Capture the cell that displays the provided text and extract its (X, Y) central coordinate. 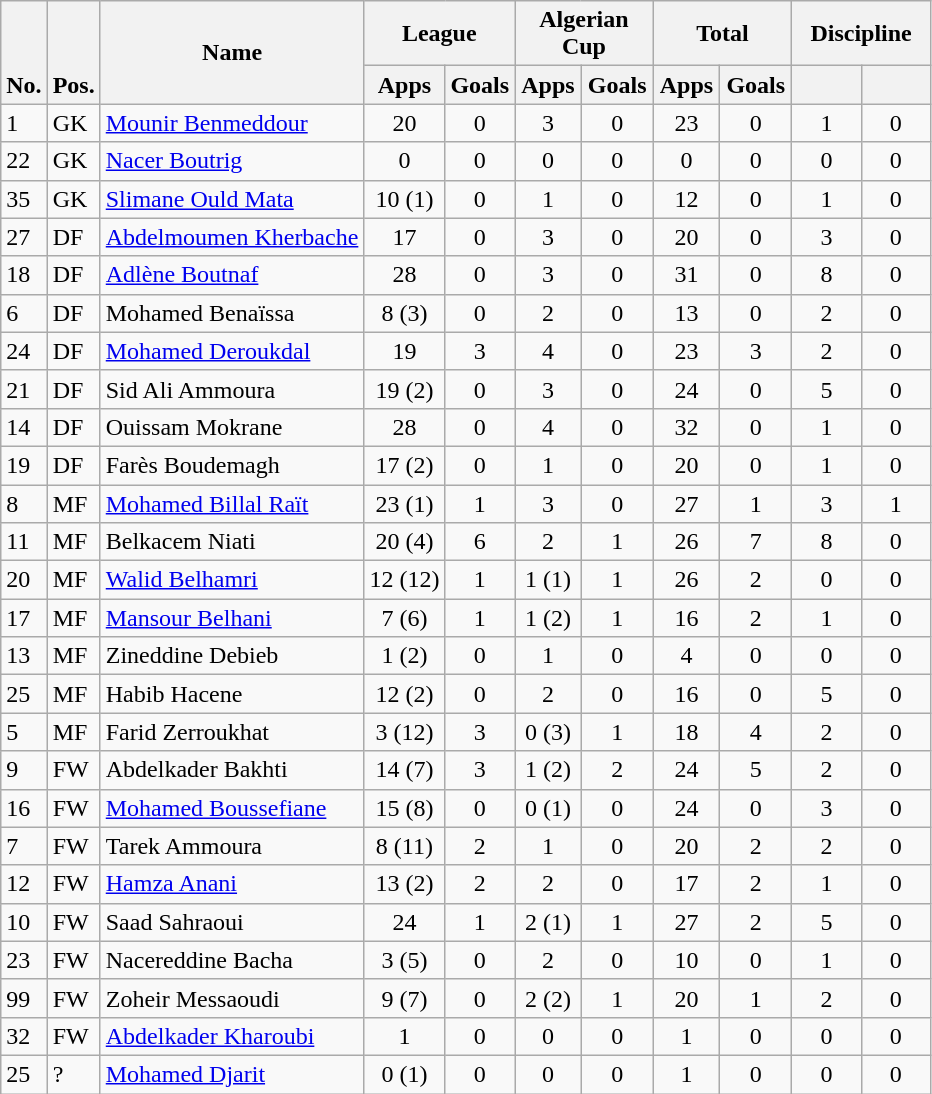
Name (232, 52)
2 (2) (548, 998)
Walid Belhamri (232, 580)
21 (24, 389)
Zineddine Debieb (232, 656)
Tarek Ammoura (232, 846)
7 (6) (404, 618)
12 (12) (404, 580)
? (74, 1074)
14 (24, 427)
Farès Boudemagh (232, 465)
Hamza Anani (232, 884)
35 (24, 199)
Habib Hacene (232, 694)
22 (24, 161)
13 (2) (404, 884)
Algerian Cup (584, 34)
3 (5) (404, 960)
Nacer Boutrig (232, 161)
14 (7) (404, 770)
2 (1) (548, 922)
Mohamed Billal Raït (232, 503)
No. (24, 52)
17 (2) (404, 465)
Mohamed Deroukdal (232, 351)
Slimane Ould Mata (232, 199)
31 (686, 275)
Adlène Boutnaf (232, 275)
1 (1) (548, 580)
Sid Ali Ammoura (232, 389)
Mohamed Boussefiane (232, 808)
99 (24, 998)
Farid Zerroukhat (232, 732)
11 (24, 542)
Mohamed Djarit (232, 1074)
League (440, 34)
10 (1) (404, 199)
Ouissam Mokrane (232, 427)
23 (1) (404, 503)
3 (12) (404, 732)
9 (7) (404, 998)
20 (4) (404, 542)
Mohamed Benaïssa (232, 313)
Abdelmoumen Kherbache (232, 237)
Abdelkader Kharoubi (232, 1036)
12 (2) (404, 694)
Saad Sahraoui (232, 922)
15 (8) (404, 808)
Discipline (862, 34)
8 (11) (404, 846)
Zoheir Messaoudi (232, 998)
Pos. (74, 52)
19 (2) (404, 389)
Total (722, 34)
Belkacem Niati (232, 542)
Mounir Benmeddour (232, 123)
8 (3) (404, 313)
0 (3) (548, 732)
Abdelkader Bakhti (232, 770)
9 (24, 770)
Nacereddine Bacha (232, 960)
Mansour Belhani (232, 618)
